Search for the cell housing the specified text and yield its (X, Y) center coordinate. 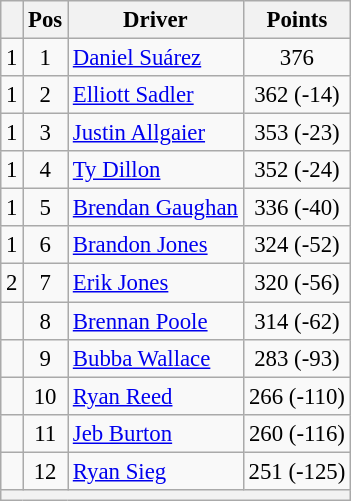
376 (296, 58)
4 (46, 170)
Erik Jones (156, 283)
283 (-93) (296, 358)
Pos (46, 20)
3 (46, 133)
12 (46, 471)
Bubba Wallace (156, 358)
353 (-23) (296, 133)
362 (-14) (296, 95)
6 (46, 245)
251 (-125) (296, 471)
314 (-62) (296, 321)
336 (-40) (296, 208)
Driver (156, 20)
Brendan Gaughan (156, 208)
8 (46, 321)
260 (-116) (296, 433)
Ryan Reed (156, 396)
Points (296, 20)
10 (46, 396)
7 (46, 283)
Ty Dillon (156, 170)
352 (-24) (296, 170)
Elliott Sadler (156, 95)
Ryan Sieg (156, 471)
9 (46, 358)
Brandon Jones (156, 245)
324 (-52) (296, 245)
5 (46, 208)
320 (-56) (296, 283)
266 (-110) (296, 396)
Jeb Burton (156, 433)
Justin Allgaier (156, 133)
Daniel Suárez (156, 58)
Brennan Poole (156, 321)
11 (46, 433)
